Provide the [x, y] coordinate of the cell's center where the given text is located.  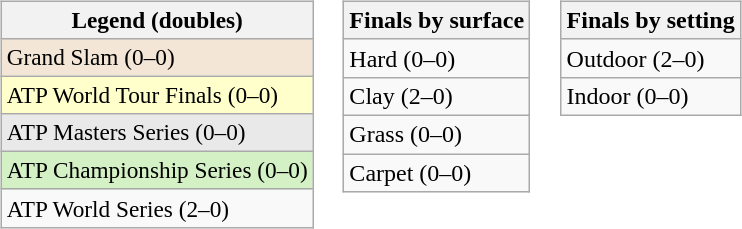
Carpet (0–0) [437, 173]
Finals by setting [650, 20]
Indoor (0–0) [650, 96]
ATP Championship Series (0–0) [157, 171]
ATP World Tour Finals (0–0) [157, 95]
Hard (0–0) [437, 58]
Grand Slam (0–0) [157, 57]
Legend (doubles) [157, 20]
ATP World Series (2–0) [157, 208]
Finals by surface [437, 20]
Outdoor (2–0) [650, 58]
Clay (2–0) [437, 96]
Grass (0–0) [437, 134]
ATP Masters Series (0–0) [157, 133]
